From the cell containing the given text, extract its center point as (x, y) coordinate. 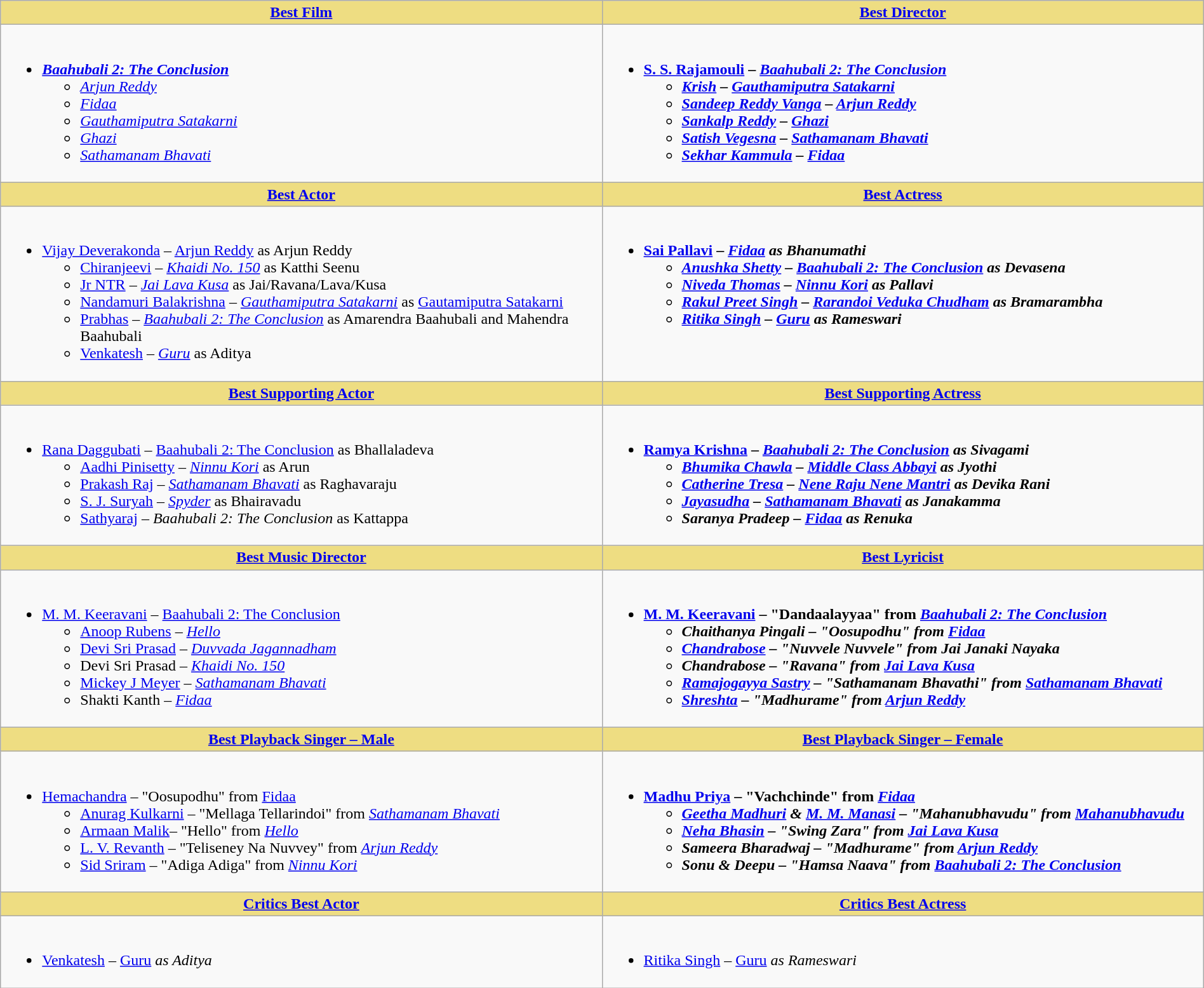
Best Supporting Actor (301, 393)
Critics Best Actor (301, 904)
Best Playback Singer – Male (301, 739)
Ritika Singh – Guru as Rameswari (903, 951)
Best Director (903, 13)
Best Actress (903, 194)
Best Lyricist (903, 557)
Best Music Director (301, 557)
Baahubali 2: The ConclusionArjun ReddyFidaaGauthamiputra SatakarniGhaziSathamanam Bhavati (301, 103)
Best Playback Singer – Female (903, 739)
Best Film (301, 13)
Best Supporting Actress (903, 393)
Best Actor (301, 194)
Venkatesh – Guru as Aditya (301, 951)
Critics Best Actress (903, 904)
